Capture the cell that displays the provided text and extract its [x, y] central coordinate. 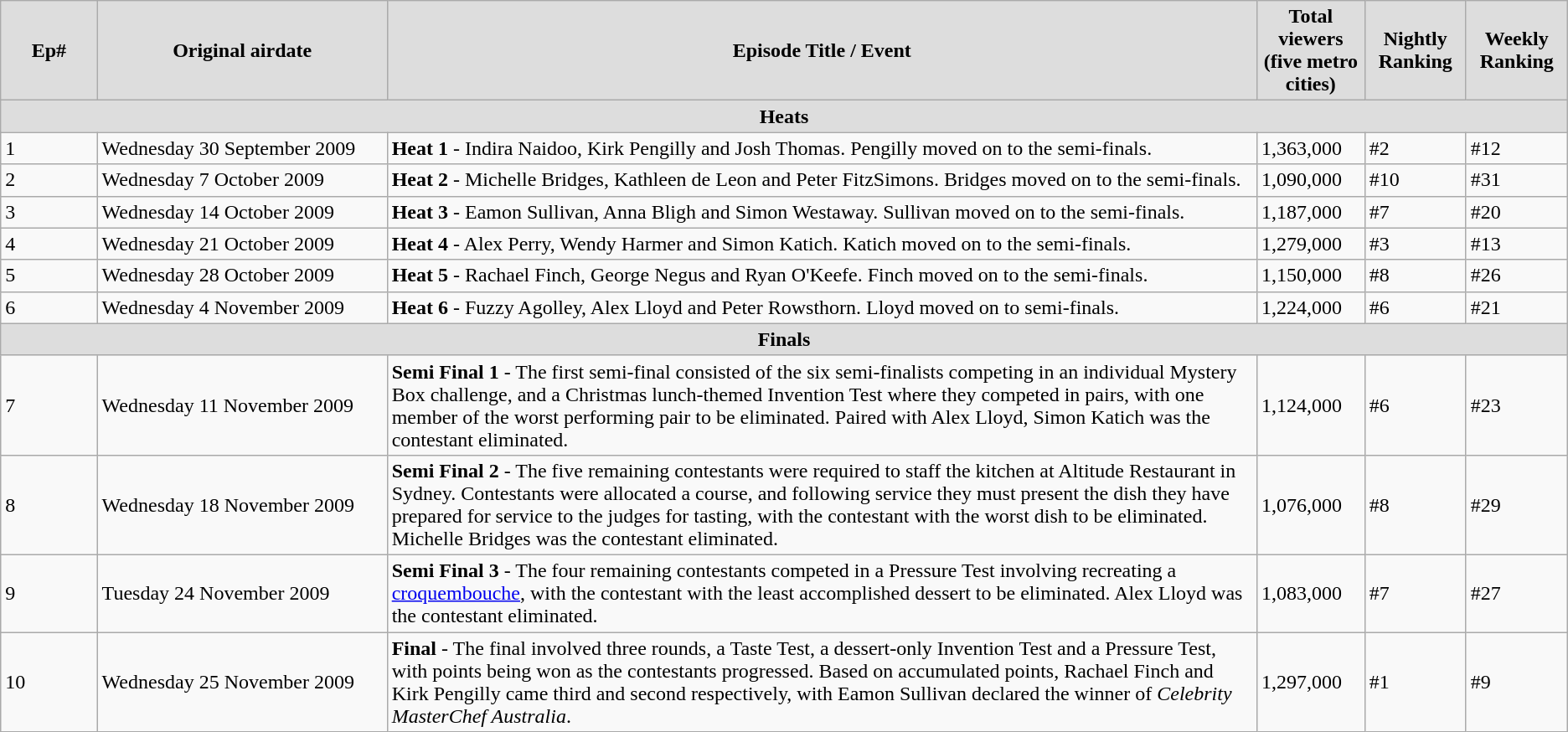
1,187,000 [1310, 212]
Wednesday 7 October 2009 [242, 180]
#21 [1516, 307]
#12 [1516, 148]
Heat 5 - Rachael Finch, George Negus and Ryan O'Keefe. Finch moved on to the semi-finals. [822, 276]
Finals [784, 339]
Heat 6 - Fuzzy Agolley, Alex Lloyd and Peter Rowsthorn. Lloyd moved on to semi-finals. [822, 307]
Heat 3 - Eamon Sullivan, Anna Bligh and Simon Westaway. Sullivan moved on to the semi-finals. [822, 212]
Weekly Ranking [1516, 50]
Heats [784, 116]
7 [49, 405]
1,297,000 [1310, 682]
Heat 1 - Indira Naidoo, Kirk Pengilly and Josh Thomas. Pengilly moved on to the semi-finals. [822, 148]
Wednesday 21 October 2009 [242, 244]
#1 [1416, 682]
6 [49, 307]
1,124,000 [1310, 405]
#3 [1416, 244]
#2 [1416, 148]
8 [49, 504]
#27 [1516, 593]
5 [49, 276]
Wednesday 28 October 2009 [242, 276]
#10 [1416, 180]
1,083,000 [1310, 593]
3 [49, 212]
Nightly Ranking [1416, 50]
Ep# [49, 50]
4 [49, 244]
1,224,000 [1310, 307]
Wednesday 30 September 2009 [242, 148]
2 [49, 180]
1,363,000 [1310, 148]
Heat 4 - Alex Perry, Wendy Harmer and Simon Katich. Katich moved on to the semi-finals. [822, 244]
Wednesday 18 November 2009 [242, 504]
#23 [1516, 405]
1,090,000 [1310, 180]
Wednesday 11 November 2009 [242, 405]
1,150,000 [1310, 276]
#20 [1516, 212]
1 [49, 148]
9 [49, 593]
#29 [1516, 504]
Wednesday 14 October 2009 [242, 212]
#31 [1516, 180]
Original airdate [242, 50]
Wednesday 25 November 2009 [242, 682]
#26 [1516, 276]
#9 [1516, 682]
Tuesday 24 November 2009 [242, 593]
Wednesday 4 November 2009 [242, 307]
Total viewers (five metro cities) [1310, 50]
1,076,000 [1310, 504]
Episode Title / Event [822, 50]
10 [49, 682]
1,279,000 [1310, 244]
#13 [1516, 244]
Heat 2 - Michelle Bridges, Kathleen de Leon and Peter FitzSimons. Bridges moved on to the semi-finals. [822, 180]
